Locate the cell with the specified text and output its [X, Y] center coordinate. 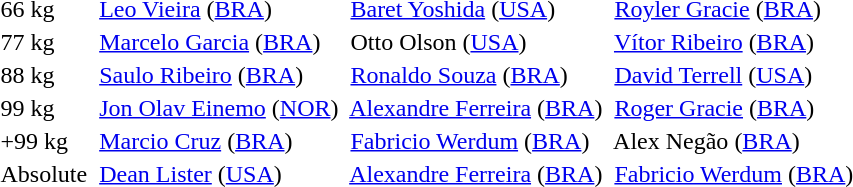
Ronaldo Souza (BRA) [474, 75]
Marcio Cruz (BRA) [216, 141]
Marcelo Garcia (BRA) [216, 42]
Fabricio Werdum (BRA) [474, 141]
Otto Olson (USA) [474, 42]
Saulo Ribeiro (BRA) [216, 75]
Jon Olav Einemo (NOR) [216, 108]
Alexandre Ferreira (BRA) [474, 108]
